Return the (X, Y) coordinate for the center point of the cell that contains the specified text.  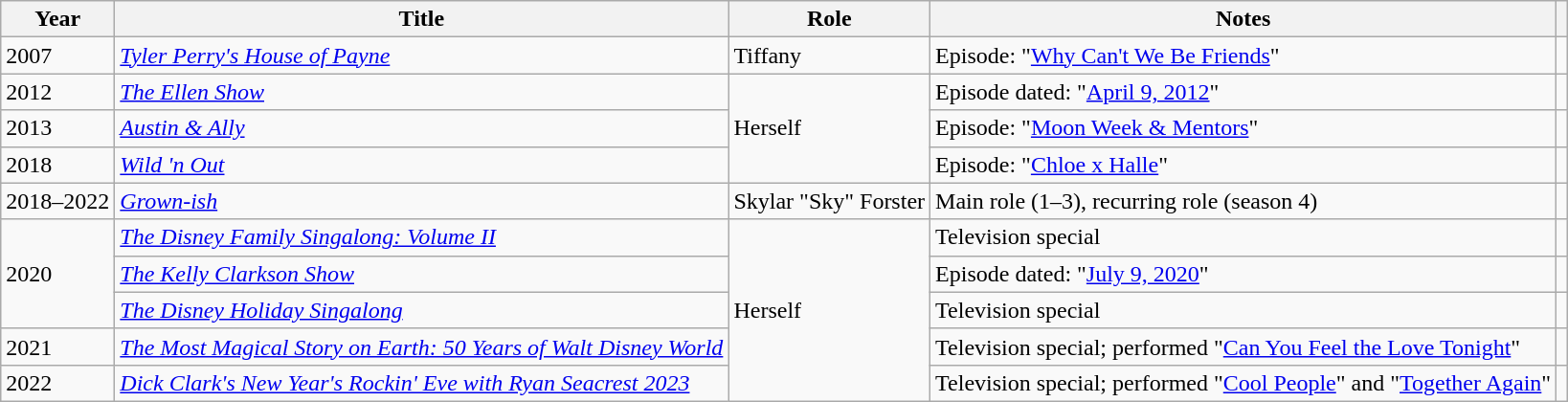
Wild 'n Out (421, 165)
2022 (57, 383)
Tiffany (829, 56)
Title (421, 19)
2012 (57, 92)
Television special; performed "Can You Feel the Love Tonight" (1243, 346)
Austin & Ally (421, 128)
Year (57, 19)
Episode: "Chloe x Halle" (1243, 165)
Tyler Perry's House of Payne (421, 56)
Role (829, 19)
2007 (57, 56)
Grown-ish (421, 201)
Episode: "Why Can't We Be Friends" (1243, 56)
Skylar "Sky" Forster (829, 201)
Notes (1243, 19)
Dick Clark's New Year's Rockin' Eve with Ryan Seacrest 2023 (421, 383)
Episode dated: "July 9, 2020" (1243, 274)
The Disney Family Singalong: Volume II (421, 237)
2020 (57, 274)
Main role (1–3), recurring role (season 4) (1243, 201)
The Disney Holiday Singalong (421, 310)
Episode: "Moon Week & Mentors" (1243, 128)
Episode dated: "April 9, 2012" (1243, 92)
Television special; performed "Cool People" and "Together Again" (1243, 383)
2018 (57, 165)
The Most Magical Story on Earth: 50 Years of Walt Disney World (421, 346)
2013 (57, 128)
The Ellen Show (421, 92)
2018–2022 (57, 201)
The Kelly Clarkson Show (421, 274)
2021 (57, 346)
